Scan for the cell matching the given text and deliver its (X, Y) coordinate at center. 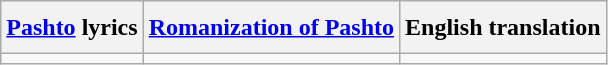
English translation (503, 27)
Romanization of Pashto (271, 27)
Pashto lyrics (72, 27)
